Locate the cell with the specified text and output its (x, y) center coordinate. 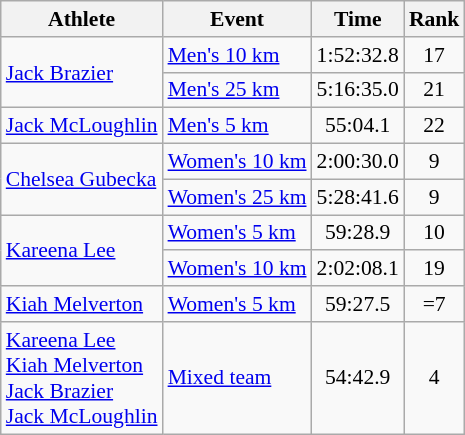
5:16:35.0 (358, 90)
10 (434, 233)
Kareena LeeKiah MelvertonJack BrazierJack McLoughlin (82, 378)
5:28:41.6 (358, 197)
19 (434, 269)
Men's 5 km (238, 126)
1:52:32.8 (358, 55)
Men's 10 km (238, 55)
54:42.9 (358, 378)
4 (434, 378)
Event (238, 19)
22 (434, 126)
=7 (434, 304)
Women's 25 km (238, 197)
Mixed team (238, 378)
Jack McLoughlin (82, 126)
21 (434, 90)
Kareena Lee (82, 250)
55:04.1 (358, 126)
Men's 25 km (238, 90)
Chelsea Gubecka (82, 180)
59:27.5 (358, 304)
Athlete (82, 19)
2:02:08.1 (358, 269)
17 (434, 55)
2:00:30.0 (358, 162)
59:28.9 (358, 233)
Time (358, 19)
Kiah Melverton (82, 304)
Rank (434, 19)
Jack Brazier (82, 72)
